Output the [X, Y] coordinate of the center of the cell containing the given text.  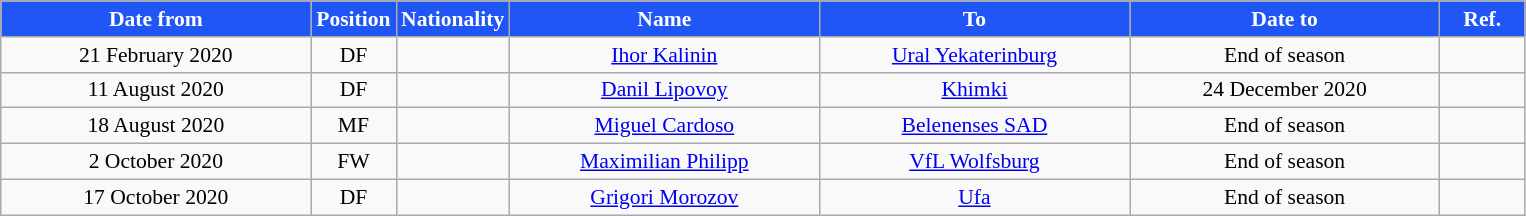
VfL Wolfsburg [974, 162]
Date to [1285, 19]
Khimki [974, 90]
Danil Lipovoy [664, 90]
Position [354, 19]
To [974, 19]
21 February 2020 [156, 55]
Ural Yekaterinburg [974, 55]
24 December 2020 [1285, 90]
17 October 2020 [156, 197]
2 October 2020 [156, 162]
Miguel Cardoso [664, 126]
FW [354, 162]
Grigori Morozov [664, 197]
MF [354, 126]
11 August 2020 [156, 90]
Ufa [974, 197]
Name [664, 19]
Nationality [452, 19]
Belenenses SAD [974, 126]
Ref. [1482, 19]
Date from [156, 19]
18 August 2020 [156, 126]
Maximilian Philipp [664, 162]
Ihor Kalinin [664, 55]
